Provide the [X, Y] coordinate of the cell's center where the given text is located.  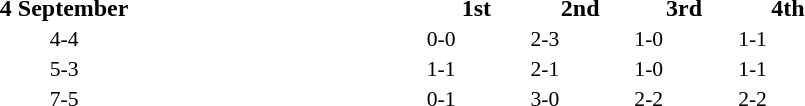
0-0 [476, 39]
1-1 [476, 69]
2-3 [580, 39]
2-1 [580, 69]
